Pinpoint the cell where the given text exists, returning its [x, y] midpoint coordinate. 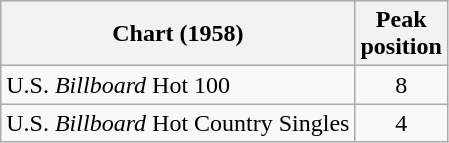
Peakposition [401, 34]
8 [401, 85]
U.S. Billboard Hot 100 [178, 85]
U.S. Billboard Hot Country Singles [178, 123]
Chart (1958) [178, 34]
4 [401, 123]
